From the cell containing the given text, extract its center point as (X, Y) coordinate. 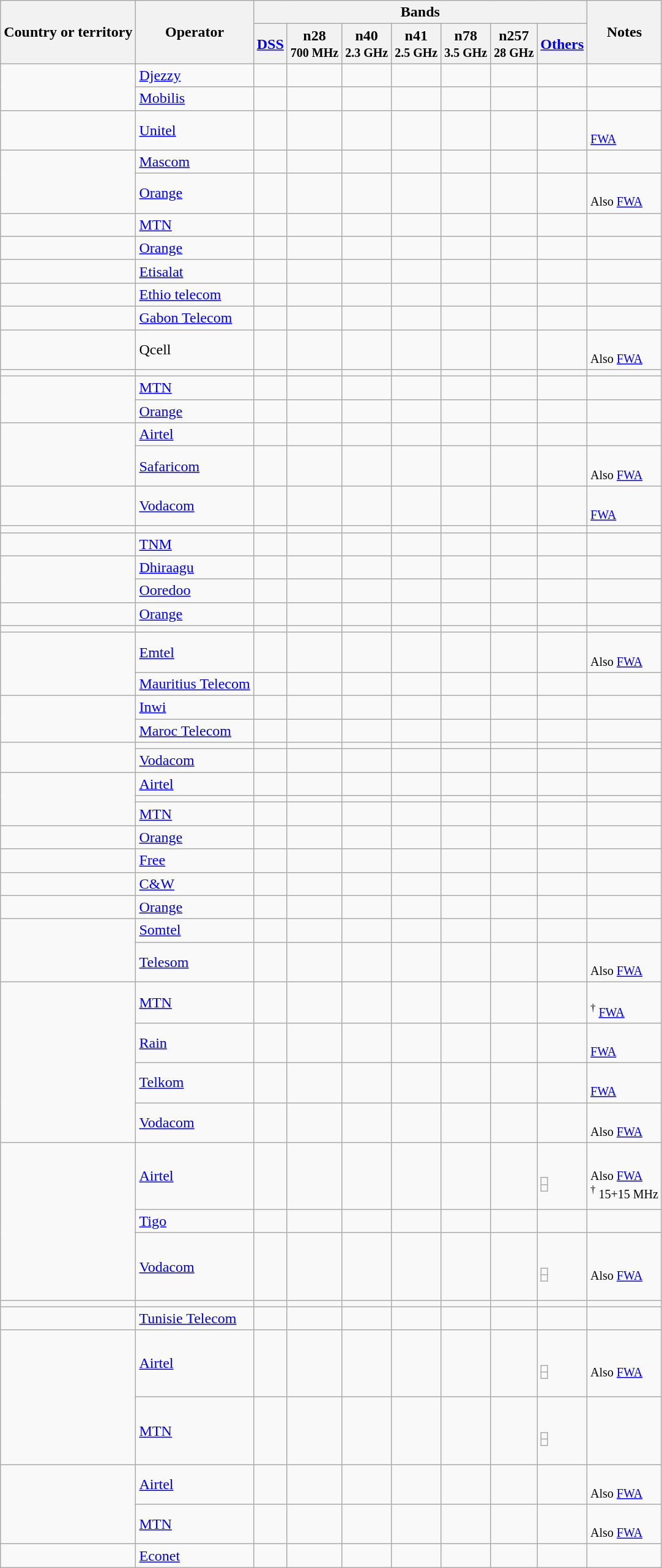
Etisalat (195, 271)
Mauritius Telecom (195, 684)
C&W (195, 884)
Telesom (195, 962)
Ooredoo (195, 591)
Operator (195, 32)
Notes (625, 32)
Djezzy (195, 75)
Ethio telecom (195, 294)
Econet (195, 1556)
Dhiraagu (195, 567)
Somtel (195, 930)
Mascom (195, 162)
Unitel (195, 130)
Maroc Telecom (195, 730)
n28700 MHz (314, 44)
Qcell (195, 349)
Safaricom (195, 466)
n402.3 GHz (367, 44)
Mobilis (195, 99)
Telkom (195, 1083)
Bands (420, 12)
Tigo (195, 1221)
n25728 GHz (514, 44)
TNM (195, 544)
Free (195, 861)
Gabon Telecom (195, 318)
Country or territory (69, 32)
Emtel (195, 652)
n412.5 GHz (416, 44)
† FWA (625, 1002)
Inwi (195, 707)
DSS (270, 44)
Tunisie Telecom (195, 1318)
Also FWA† 15+15 MHz (625, 1176)
Others (562, 44)
Rain (195, 1043)
n783.5 GHz (466, 44)
